Provide the (X, Y) coordinate of the cell's center where the given text is located.  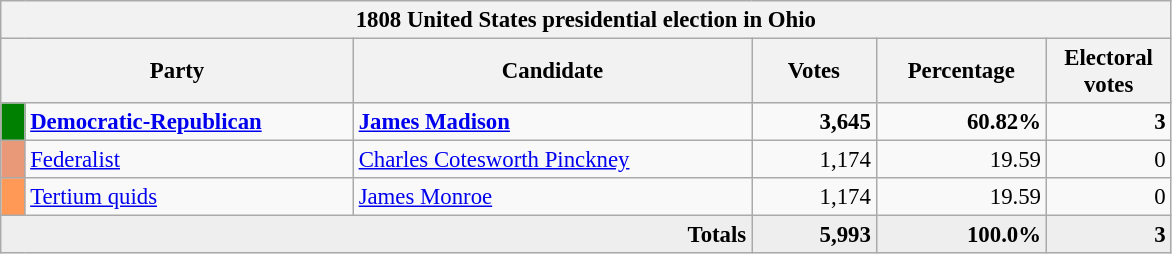
Totals (376, 235)
Percentage (961, 72)
Tertium quids (189, 197)
5,993 (814, 235)
3,645 (814, 122)
60.82% (961, 122)
Votes (814, 72)
1808 United States presidential election in Ohio (586, 20)
James Monroe (552, 197)
James Madison (552, 122)
Electoral votes (1108, 72)
Party (178, 72)
100.0% (961, 235)
Federalist (189, 160)
Charles Cotesworth Pinckney (552, 160)
Democratic-Republican (189, 122)
Candidate (552, 72)
